Return the [X, Y] coordinate for the center point of the cell that contains the specified text.  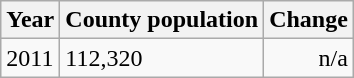
n/a [309, 58]
Year [30, 20]
Change [309, 20]
112,320 [162, 58]
County population [162, 20]
2011 [30, 58]
